Capture the cell that displays the provided text and extract its [x, y] central coordinate. 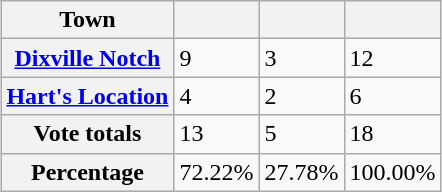
2 [302, 96]
3 [302, 58]
18 [392, 134]
5 [302, 134]
Town [88, 20]
Dixville Notch [88, 58]
Hart's Location [88, 96]
9 [216, 58]
Vote totals [88, 134]
27.78% [302, 172]
4 [216, 96]
6 [392, 96]
Percentage [88, 172]
72.22% [216, 172]
12 [392, 58]
13 [216, 134]
100.00% [392, 172]
